Provide the (x, y) coordinate of the cell's center where the given text is located.  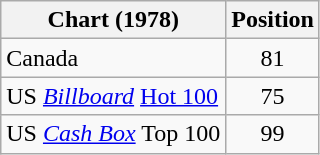
Position (273, 20)
Canada (114, 58)
US Cash Box Top 100 (114, 134)
81 (273, 58)
Chart (1978) (114, 20)
99 (273, 134)
75 (273, 96)
US Billboard Hot 100 (114, 96)
